Locate the cell with the specified text and output its [X, Y] center coordinate. 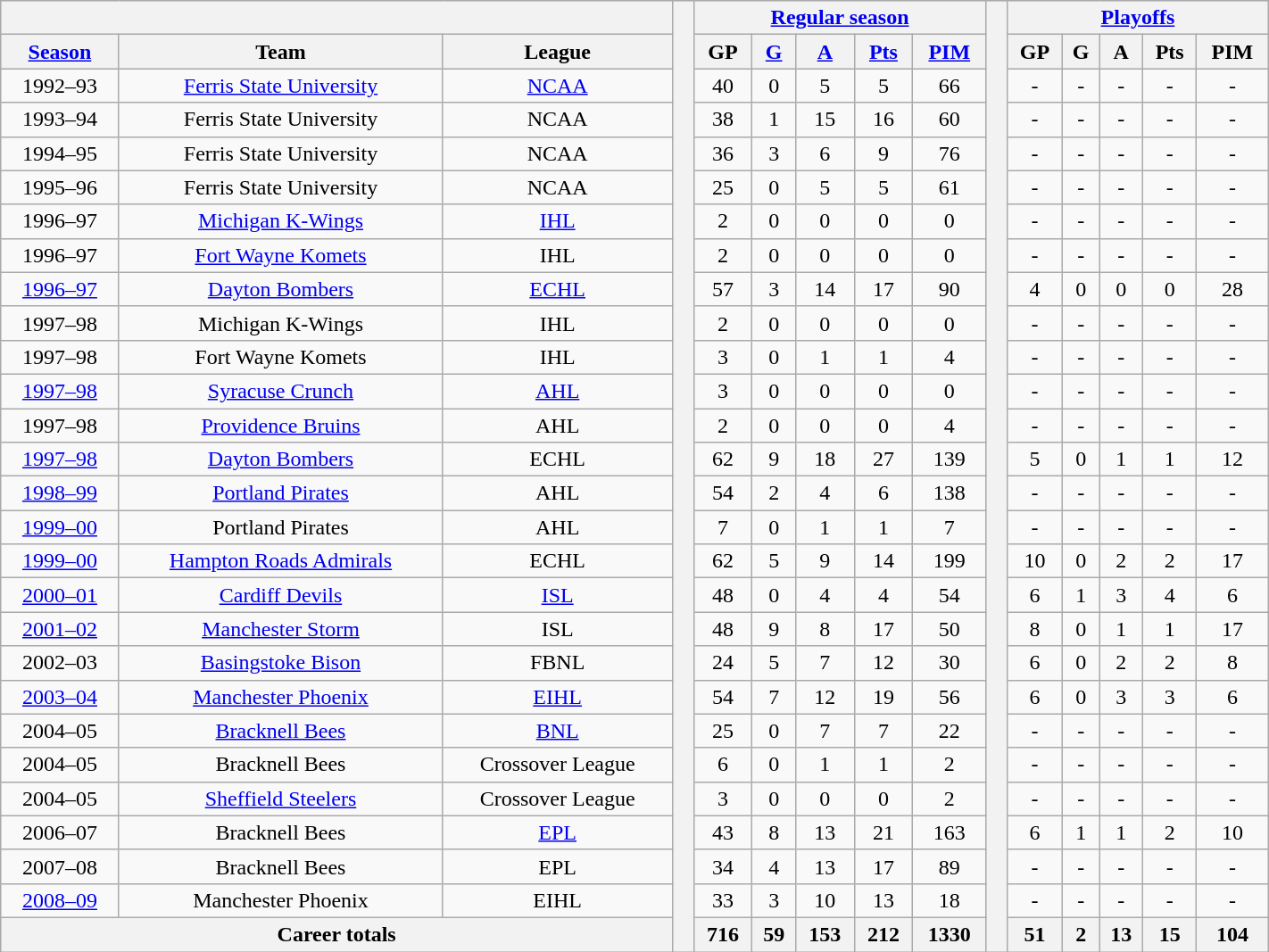
Playoffs [1139, 18]
2003–04 [60, 697]
138 [950, 493]
38 [723, 120]
51 [1035, 934]
Manchester Storm [280, 629]
1994–95 [60, 153]
2002–03 [60, 663]
163 [950, 832]
19 [883, 697]
40 [723, 86]
57 [723, 289]
716 [723, 934]
Team [280, 52]
76 [950, 153]
2001–02 [60, 629]
FBNL [558, 663]
104 [1233, 934]
66 [950, 86]
2006–07 [60, 832]
30 [950, 663]
2007–08 [60, 866]
50 [950, 629]
2008–09 [60, 900]
2000–01 [60, 595]
League [558, 52]
Syracuse Crunch [280, 391]
36 [723, 153]
33 [723, 900]
1992–93 [60, 86]
139 [950, 459]
56 [950, 697]
153 [825, 934]
212 [883, 934]
21 [883, 832]
60 [950, 120]
24 [723, 663]
BNL [558, 731]
1998–99 [60, 493]
Sheffield Steelers [280, 799]
16 [883, 120]
1993–94 [60, 120]
Career totals [337, 934]
Basingstoke Bison [280, 663]
61 [950, 187]
22 [950, 731]
Hampton Roads Admirals [280, 561]
90 [950, 289]
Regular season [840, 18]
59 [775, 934]
Season [60, 52]
27 [883, 459]
43 [723, 832]
1995–96 [60, 187]
1330 [950, 934]
89 [950, 866]
Providence Bruins [280, 426]
34 [723, 866]
199 [950, 561]
Cardiff Devils [280, 595]
28 [1233, 289]
